Detect which cell encompasses the target text, then output its (x, y) center coordinate. 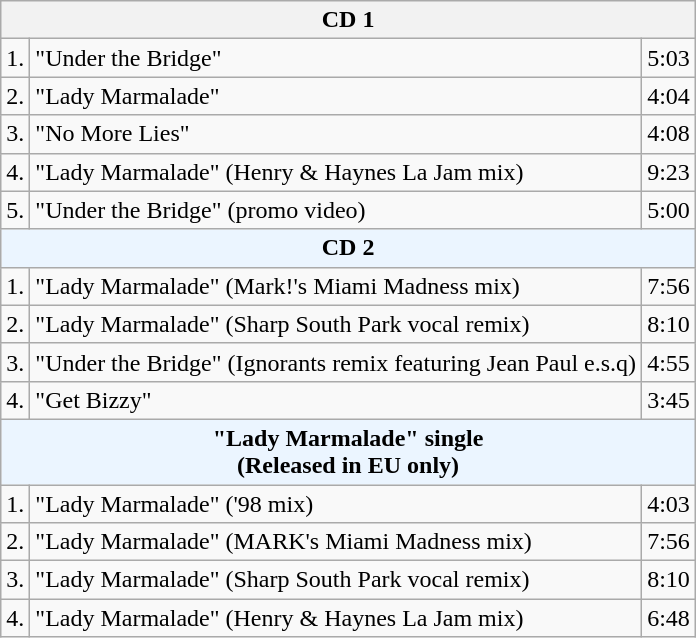
3:45 (669, 400)
4:55 (669, 362)
"Lady Marmalade" (336, 96)
"Lady Marmalade" (Mark!'s Miami Madness mix) (336, 286)
6:48 (669, 618)
"Under the Bridge" (336, 58)
4:03 (669, 503)
5:00 (669, 210)
"Lady Marmalade" ('98 mix) (336, 503)
"Lady Marmalade" single(Released in EU only) (348, 452)
9:23 (669, 172)
4:04 (669, 96)
CD 2 (348, 248)
"Get Bizzy" (336, 400)
"Lady Marmalade" (MARK's Miami Madness mix) (336, 542)
"Under the Bridge" (Ignorants remix featuring Jean Paul e.s.q) (336, 362)
5:03 (669, 58)
"Under the Bridge" (promo video) (336, 210)
"No More Lies" (336, 134)
5. (16, 210)
CD 1 (348, 20)
4:08 (669, 134)
